Find where the given text appears and provide that cell's center as [x, y] coordinate. 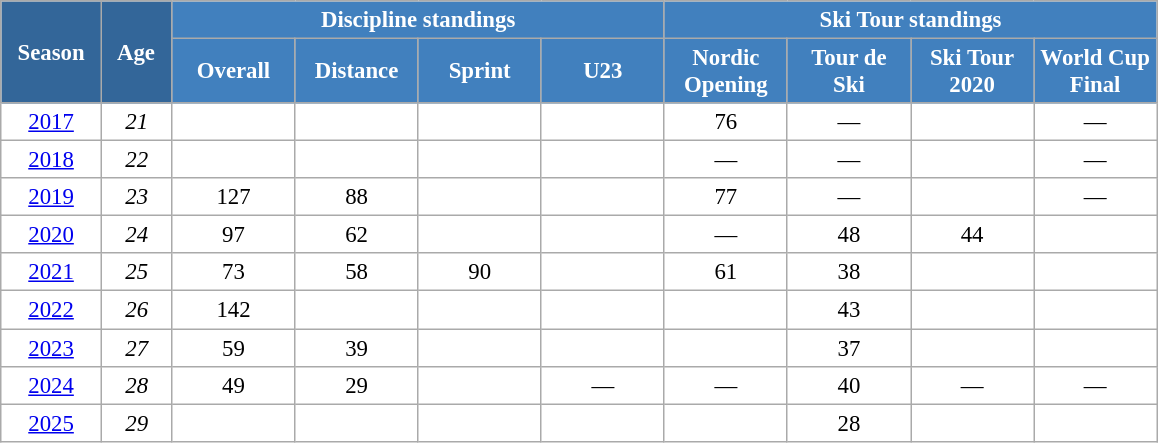
58 [356, 273]
22 [136, 160]
97 [234, 235]
59 [234, 348]
2018 [52, 160]
Distance [356, 72]
U23 [602, 72]
2020 [52, 235]
Sprint [480, 72]
48 [848, 235]
77 [726, 197]
127 [234, 197]
88 [356, 197]
Discipline standings [418, 20]
61 [726, 273]
37 [848, 348]
Age [136, 52]
24 [136, 235]
142 [234, 310]
27 [136, 348]
76 [726, 122]
38 [848, 273]
2024 [52, 385]
40 [848, 385]
49 [234, 385]
25 [136, 273]
NordicOpening [726, 72]
21 [136, 122]
2025 [52, 423]
World CupFinal [1096, 72]
43 [848, 310]
2017 [52, 122]
Overall [234, 72]
2019 [52, 197]
2023 [52, 348]
23 [136, 197]
73 [234, 273]
26 [136, 310]
Tour deSki [848, 72]
Season [52, 52]
2022 [52, 310]
2021 [52, 273]
Ski Tour2020 [972, 72]
44 [972, 235]
Ski Tour standings [910, 20]
90 [480, 273]
62 [356, 235]
39 [356, 348]
